Output the [X, Y] coordinate of the center of the cell containing the given text.  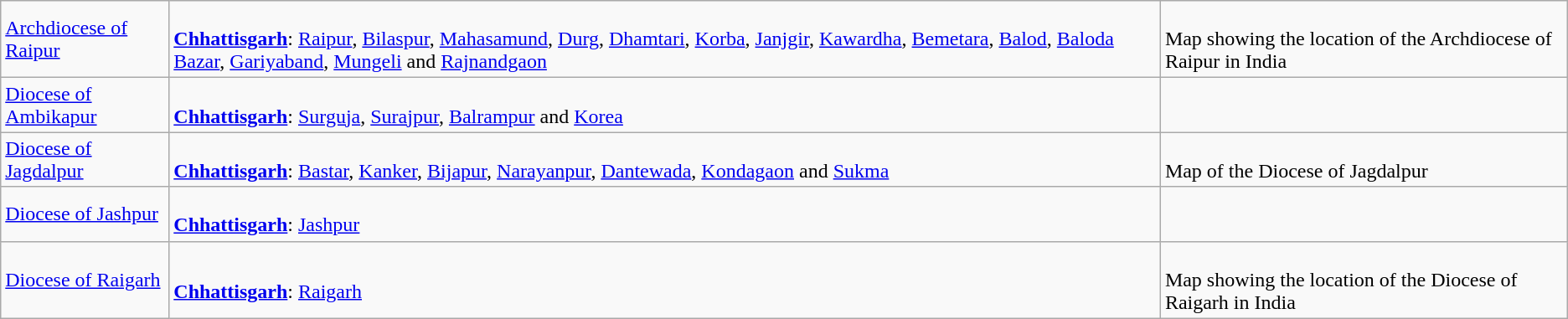
Map showing the location of the Diocese of Raigarh in India [1364, 280]
Diocese of Ambikapur [85, 105]
Diocese of Raigarh [85, 280]
Map of the Diocese of Jagdalpur [1364, 159]
Chhattisgarh: Surguja, Surajpur, Balrampur and Korea [665, 105]
Chhattisgarh: Raigarh [665, 280]
Diocese of Jagdalpur [85, 159]
Map showing the location of the Archdiocese of Raipur in India [1364, 39]
Diocese of Jashpur [85, 214]
Chhattisgarh: Jashpur [665, 214]
Archdiocese of Raipur [85, 39]
Chhattisgarh: Bastar, Kanker, Bijapur, Narayanpur, Dantewada, Kondagaon and Sukma [665, 159]
